Output the (X, Y) coordinate of the center of the cell containing the given text.  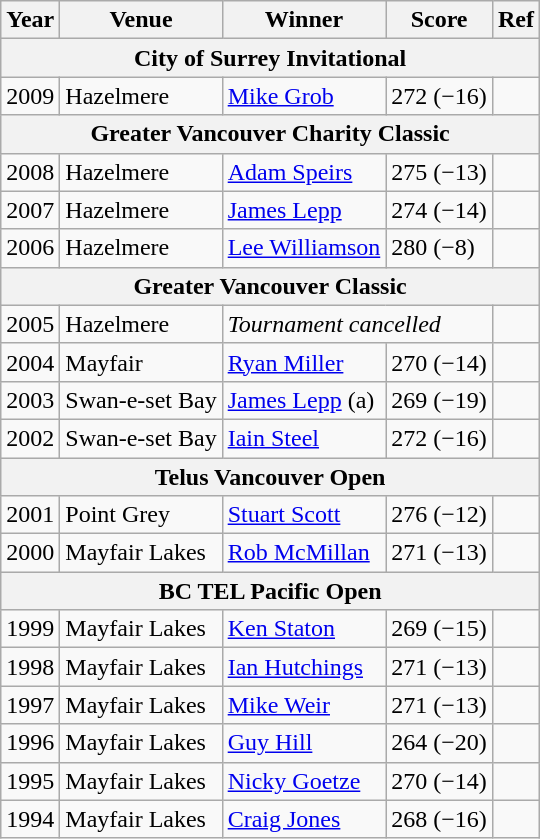
BC TEL Pacific Open (270, 591)
274 (−14) (440, 210)
2008 (30, 172)
Greater Vancouver Classic (270, 286)
2004 (30, 362)
269 (−19) (440, 400)
268 (−16) (440, 819)
Iain Steel (304, 438)
2005 (30, 324)
Guy Hill (304, 743)
2002 (30, 438)
Mayfair (141, 362)
Year (30, 20)
1994 (30, 819)
1998 (30, 667)
269 (−15) (440, 629)
2001 (30, 515)
276 (−12) (440, 515)
264 (−20) (440, 743)
1999 (30, 629)
James Lepp (a) (304, 400)
Point Grey (141, 515)
Telus Vancouver Open (270, 477)
1997 (30, 705)
1995 (30, 781)
Ref (516, 20)
Ken Staton (304, 629)
Nicky Goetze (304, 781)
2000 (30, 553)
Winner (304, 20)
Stuart Scott (304, 515)
Greater Vancouver Charity Classic (270, 134)
James Lepp (304, 210)
Ryan Miller (304, 362)
280 (−8) (440, 248)
275 (−13) (440, 172)
Lee Williamson (304, 248)
Tournament cancelled (357, 324)
Ian Hutchings (304, 667)
City of Surrey Invitational (270, 58)
Rob McMillan (304, 553)
2007 (30, 210)
2006 (30, 248)
Craig Jones (304, 819)
Mike Weir (304, 705)
Venue (141, 20)
2009 (30, 96)
2003 (30, 400)
Adam Speirs (304, 172)
Mike Grob (304, 96)
Score (440, 20)
1996 (30, 743)
